Identify which cell holds the provided text, then report its (X, Y) central coordinate. 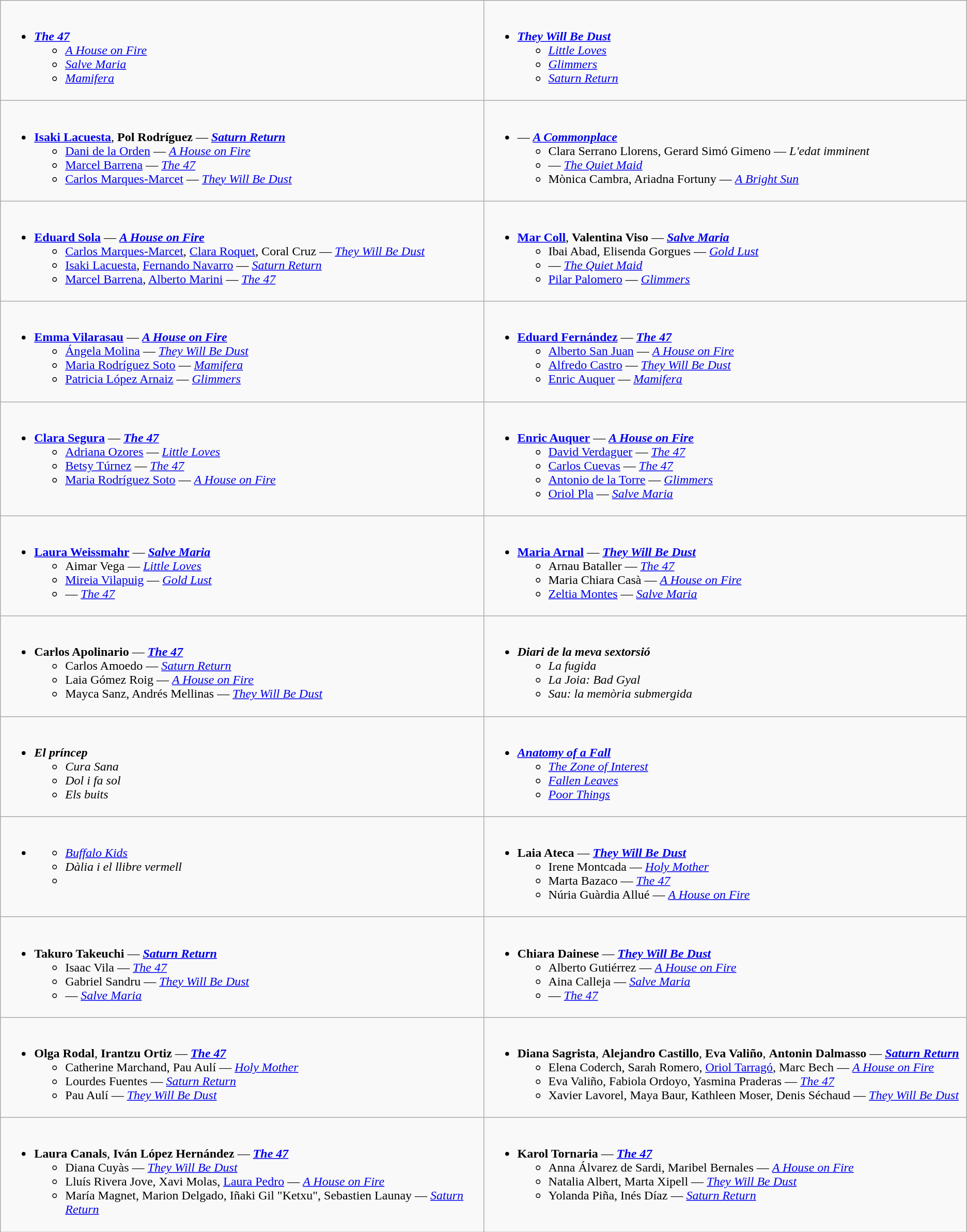
Mar Coll, Valentina Viso — Salve MariaIbai Abad, Elisenda Gorgues — Gold Lust — The Quiet MaidPilar Palomero — Glimmers (725, 251)
Enric Auquer — A House on FireDavid Verdaguer — The 47Carlos Cuevas — The 47Antonio de la Torre — GlimmersOriol Pla — Salve Maria (725, 459)
Maria Arnal — They Will Be DustArnau Bataller — The 47Maria Chiara Casà — A House on FireZeltia Montes — Salve Maria (725, 566)
Olga Rodal, Irantzu Ortiz — The 47Catherine Marchand, Pau Aulí — Holy MotherLourdes Fuentes — Saturn ReturnPau Aulí — They Will Be Dust (242, 1067)
Carlos Apolinario — The 47Carlos Amoedo — Saturn ReturnLaia Gómez Roig — A House on FireMayca Sanz, Andrés Mellinas — They Will Be Dust (242, 666)
Laia Ateca — They Will Be DustIrene Montcada — Holy MotherMarta Bazaco — The 47Núria Guàrdia Allué — A House on Fire (725, 867)
El príncepCura SanaDol i fa solEls buits (242, 766)
They Will Be DustLittle LovesGlimmersSaturn Return (725, 51)
Emma Vilarasau — A House on FireÁngela Molina — They Will Be DustMaria Rodríguez Soto — MamiferaPatricia López Arnaiz — Glimmers (242, 351)
Anatomy of a FallThe Zone of InterestFallen LeavesPoor Things (725, 766)
Laura Weissmahr — Salve MariaAimar Vega — Little LovesMireia Vilapuig — Gold Lust — The 47 (242, 566)
Buffalo KidsDàlia i el llibre vermell (242, 867)
Takuro Takeuchi — Saturn ReturnIsaac Vila — The 47Gabriel Sandru — They Will Be Dust — Salve Maria (242, 967)
Clara Segura — The 47Adriana Ozores — Little LovesBetsy Túrnez — The 47Maria Rodríguez Soto — A House on Fire (242, 459)
Chiara Dainese — They Will Be DustAlberto Gutiérrez — A House on FireAina Calleja — Salve Maria — The 47 (725, 967)
— A CommonplaceClara Serrano Llorens, Gerard Simó Gimeno — L'edat imminent — The Quiet MaidMònica Cambra, Ariadna Fortuny — A Bright Sun (725, 151)
Eduard Fernández — The 47Alberto San Juan — A House on FireAlfredo Castro — They Will Be DustEnric Auquer — Mamifera (725, 351)
Isaki Lacuesta, Pol Rodríguez — Saturn ReturnDani de la Orden — A House on FireMarcel Barrena — The 47Carlos Marques-Marcet — They Will Be Dust (242, 151)
Diari de la meva sextorsióLa fugidaLa Joia: Bad GyalSau: la memòria submergida (725, 666)
The 47A House on FireSalve MariaMamifera (242, 51)
